From the cell containing the given text, extract its center point as [x, y] coordinate. 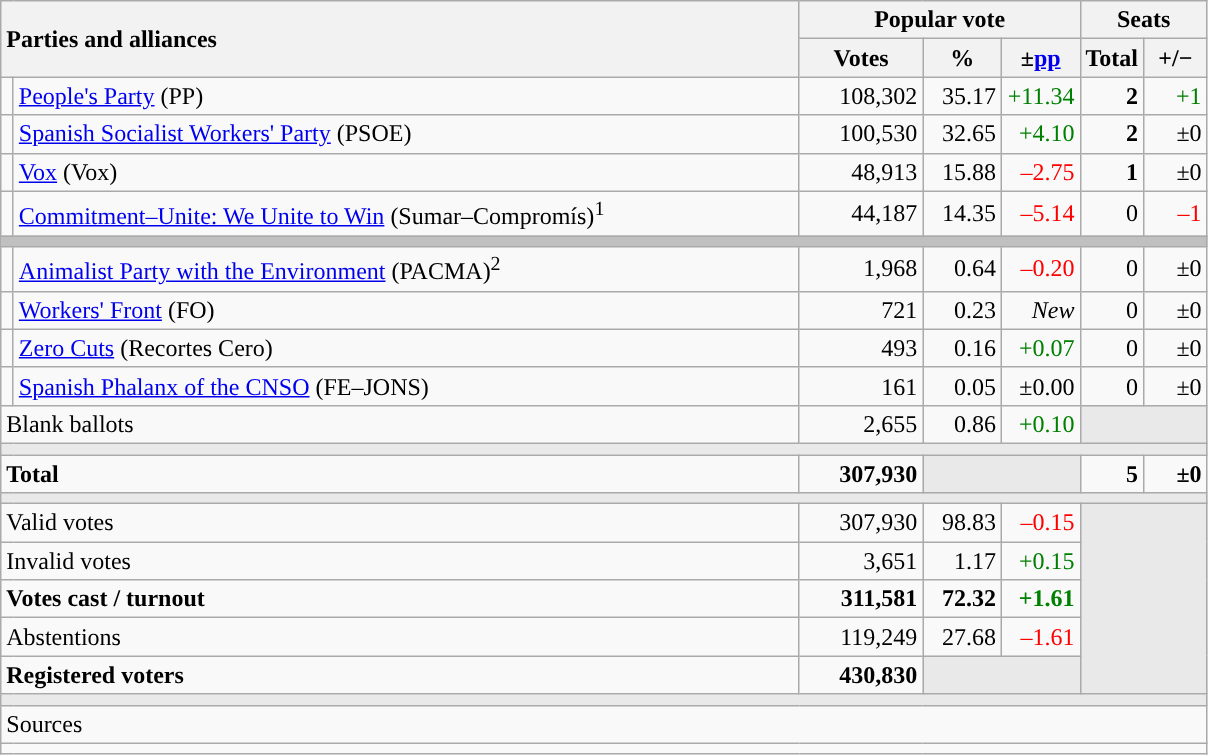
Votes cast / turnout [400, 599]
1,968 [861, 270]
1 [1112, 172]
±0.00 [1040, 386]
Spanish Socialist Workers' Party (PSOE) [406, 134]
0.64 [962, 270]
Invalid votes [400, 561]
5 [1112, 474]
+1 [1176, 96]
72.32 [962, 599]
+4.10 [1040, 134]
119,249 [861, 637]
0.05 [962, 386]
2,655 [861, 424]
Votes [861, 58]
New [1040, 310]
Workers' Front (FO) [406, 310]
Seats [1144, 20]
Valid votes [400, 523]
Registered voters [400, 675]
Blank ballots [400, 424]
Popular vote [940, 20]
35.17 [962, 96]
–5.14 [1040, 214]
27.68 [962, 637]
–0.20 [1040, 270]
0.16 [962, 348]
Spanish Phalanx of the CNSO (FE–JONS) [406, 386]
48,913 [861, 172]
+0.10 [1040, 424]
98.83 [962, 523]
±pp [1040, 58]
Zero Cuts (Recortes Cero) [406, 348]
721 [861, 310]
–0.15 [1040, 523]
108,302 [861, 96]
–2.75 [1040, 172]
+11.34 [1040, 96]
430,830 [861, 675]
161 [861, 386]
Abstentions [400, 637]
32.65 [962, 134]
+/− [1176, 58]
0.86 [962, 424]
3,651 [861, 561]
493 [861, 348]
+1.61 [1040, 599]
15.88 [962, 172]
% [962, 58]
People's Party (PP) [406, 96]
0.23 [962, 310]
Animalist Party with the Environment (PACMA)2 [406, 270]
+0.07 [1040, 348]
311,581 [861, 599]
1.17 [962, 561]
Sources [604, 724]
+0.15 [1040, 561]
–1 [1176, 214]
–1.61 [1040, 637]
100,530 [861, 134]
44,187 [861, 214]
14.35 [962, 214]
Vox (Vox) [406, 172]
Commitment–Unite: We Unite to Win (Sumar–Compromís)1 [406, 214]
Parties and alliances [400, 39]
